Provide the (X, Y) coordinate of the cell's center where the given text is located.  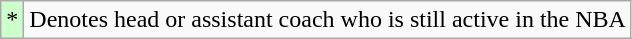
* (12, 20)
Denotes head or assistant coach who is still active in the NBA (328, 20)
